Capture the cell that displays the provided text and extract its (x, y) central coordinate. 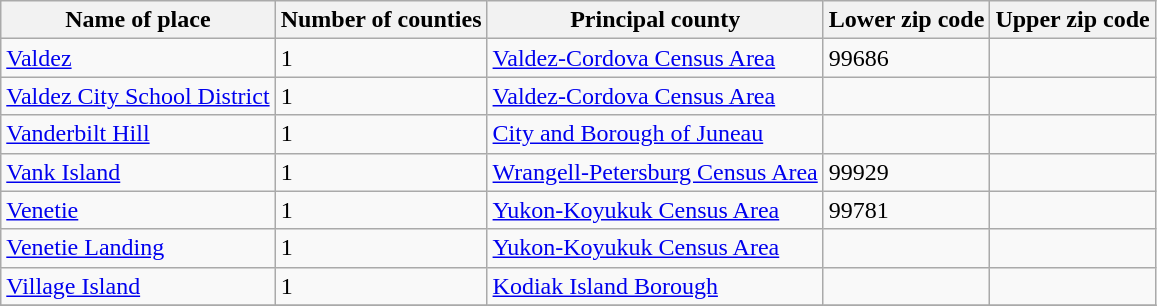
Wrangell-Petersburg Census Area (655, 172)
Venetie (138, 210)
Kodiak Island Borough (655, 286)
City and Borough of Juneau (655, 134)
Upper zip code (1072, 20)
Number of counties (381, 20)
Village Island (138, 286)
99929 (906, 172)
Valdez (138, 58)
99686 (906, 58)
Vanderbilt Hill (138, 134)
Valdez City School District (138, 96)
Name of place (138, 20)
Principal county (655, 20)
Venetie Landing (138, 248)
Lower zip code (906, 20)
Vank Island (138, 172)
99781 (906, 210)
